From the cell containing the given text, extract its center point as (X, Y) coordinate. 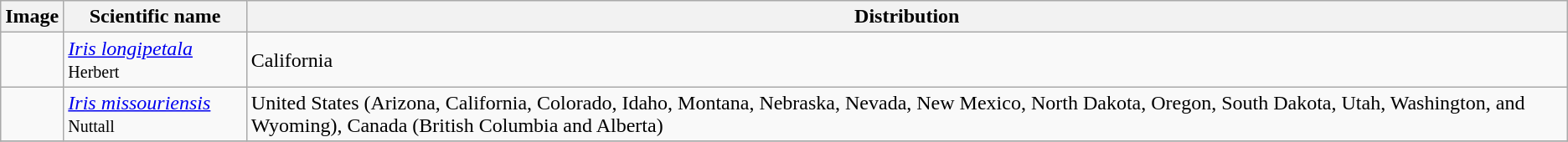
Scientific name (156, 17)
Distribution (906, 17)
Image (32, 17)
Iris longipetala Herbert (156, 60)
Iris missouriensis Nuttall (156, 114)
California (906, 60)
